Locate the cell with the specified text and output its (X, Y) center coordinate. 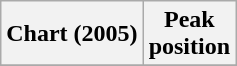
Peakposition (189, 34)
Chart (2005) (72, 34)
